Extract the [x, y] coordinate from the center of the cell holding the provided text.  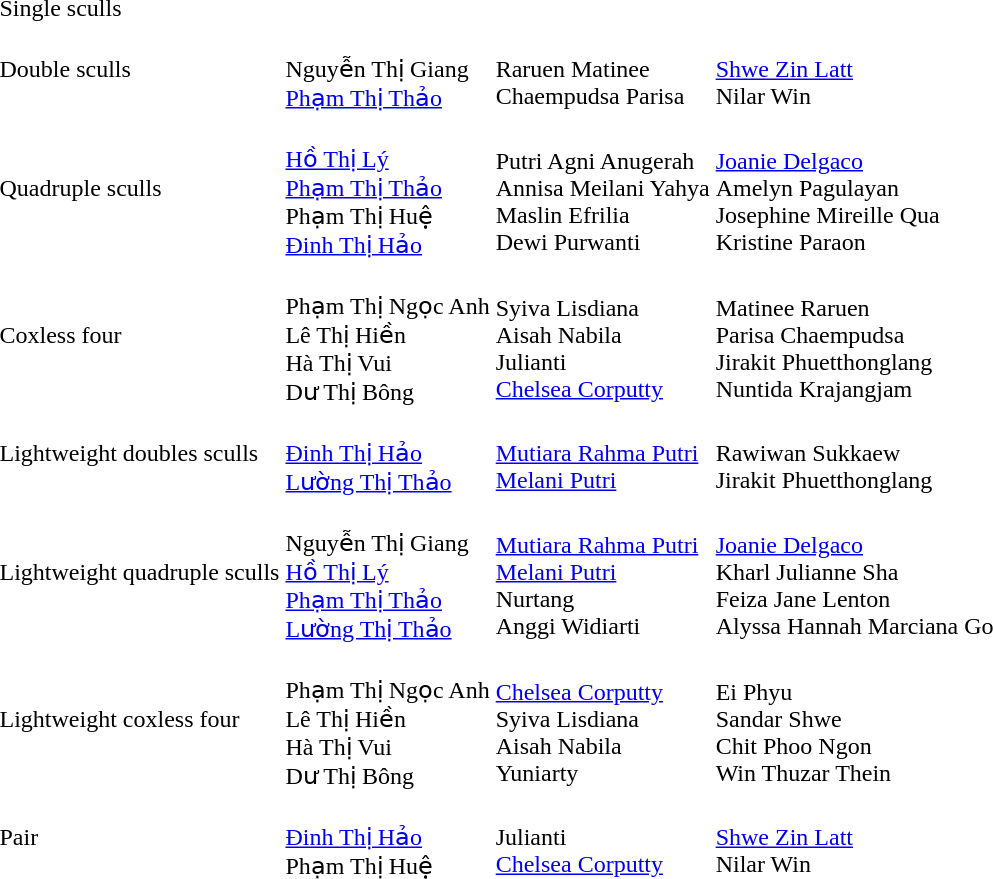
Putri Agni AnugerahAnnisa Meilani YahyaMaslin EfriliaDewi Purwanti [602, 188]
Mutiara Rahma PutriMelani PutriNurtangAnggi Widiarti [602, 572]
Mutiara Rahma PutriMelani Putri [602, 454]
Nguyễn Thị GiangPhạm Thị Thảo [388, 70]
Đinh Thị HảoLường Thị Thảo [388, 454]
Syiva LisdianaAisah NabilaJuliantiChelsea Corputty [602, 335]
Chelsea CorputtySyiva LisdianaAisah NabilaYuniarty [602, 719]
Hồ Thị LýPhạm Thị ThảoPhạm Thị HuệĐinh Thị Hảo [388, 188]
Nguyễn Thị GiangHồ Thị LýPhạm Thị ThảoLường Thị Thảo [388, 572]
Raruen MatineeChaempudsa Parisa [602, 70]
